Capture the cell that displays the provided text and extract its [X, Y] central coordinate. 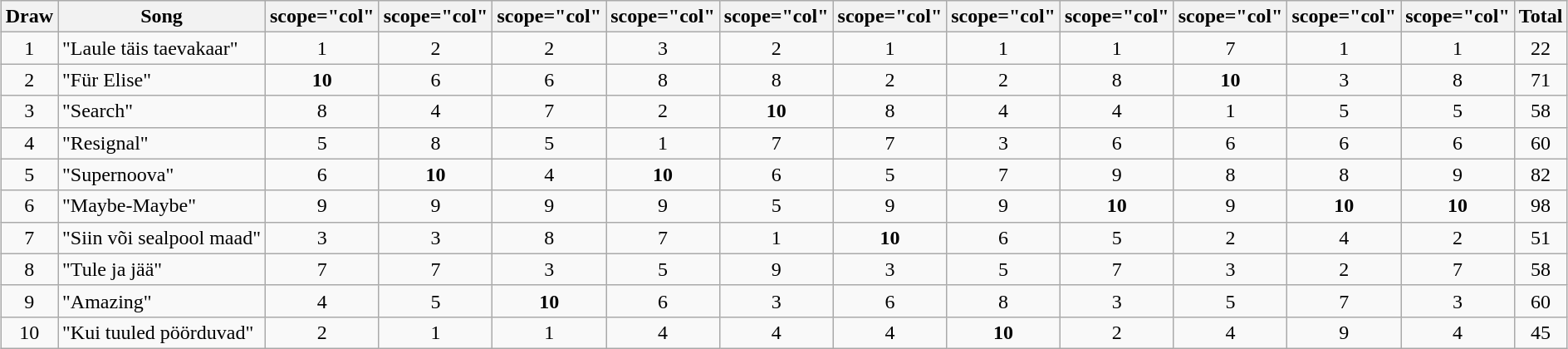
Total [1541, 17]
Draw [29, 17]
82 [1541, 174]
"Maybe-Maybe" [162, 206]
"Supernoova" [162, 174]
51 [1541, 238]
"Amazing" [162, 301]
22 [1541, 48]
"Resignal" [162, 143]
98 [1541, 206]
"Tule ja jää" [162, 269]
"Search" [162, 111]
"Siin või sealpool maad" [162, 238]
45 [1541, 332]
Song [162, 17]
"Für Elise" [162, 80]
71 [1541, 80]
"Kui tuuled pöörduvad" [162, 332]
"Laule täis taevakaar" [162, 48]
